Extract the (x, y) coordinate from the center of the cell holding the provided text.  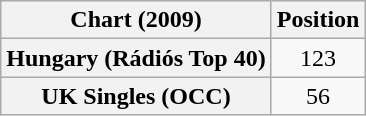
56 (318, 96)
Position (318, 20)
Hungary (Rádiós Top 40) (136, 58)
123 (318, 58)
UK Singles (OCC) (136, 96)
Chart (2009) (136, 20)
